Pinpoint the cell where the given text exists, returning its (x, y) midpoint coordinate. 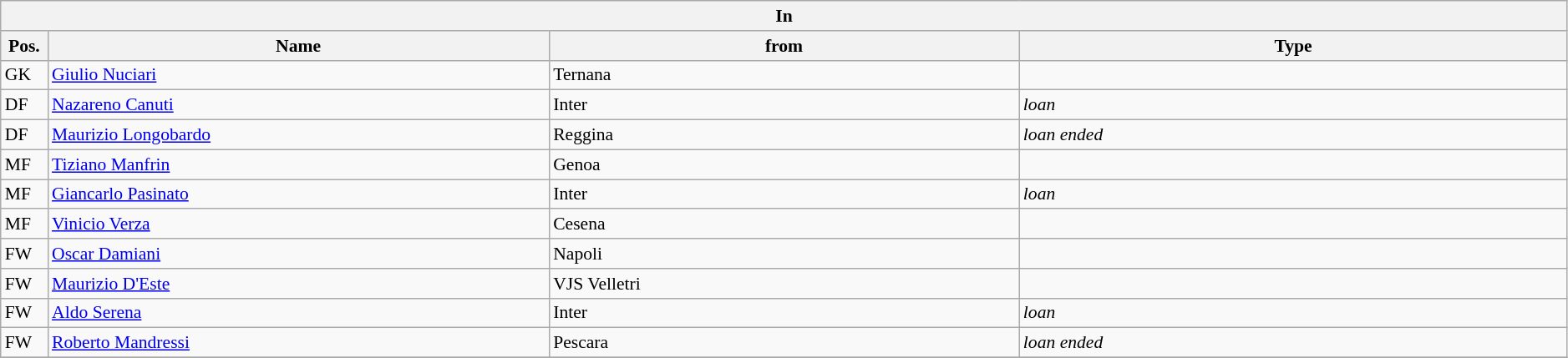
Roberto Mandressi (298, 343)
Giancarlo Pasinato (298, 194)
from (784, 46)
Maurizio D'Este (298, 284)
Cesena (784, 224)
Nazareno Canuti (298, 105)
Oscar Damiani (298, 254)
Name (298, 46)
Vinicio Verza (298, 224)
Pescara (784, 343)
Giulio Nuciari (298, 75)
Napoli (784, 254)
Pos. (24, 46)
Genoa (784, 164)
Aldo Serena (298, 313)
VJS Velletri (784, 284)
Reggina (784, 135)
Tiziano Manfrin (298, 164)
In (784, 16)
Maurizio Longobardo (298, 135)
Type (1293, 46)
Ternana (784, 75)
GK (24, 75)
